Identify which cell holds the provided text, then report its [x, y] central coordinate. 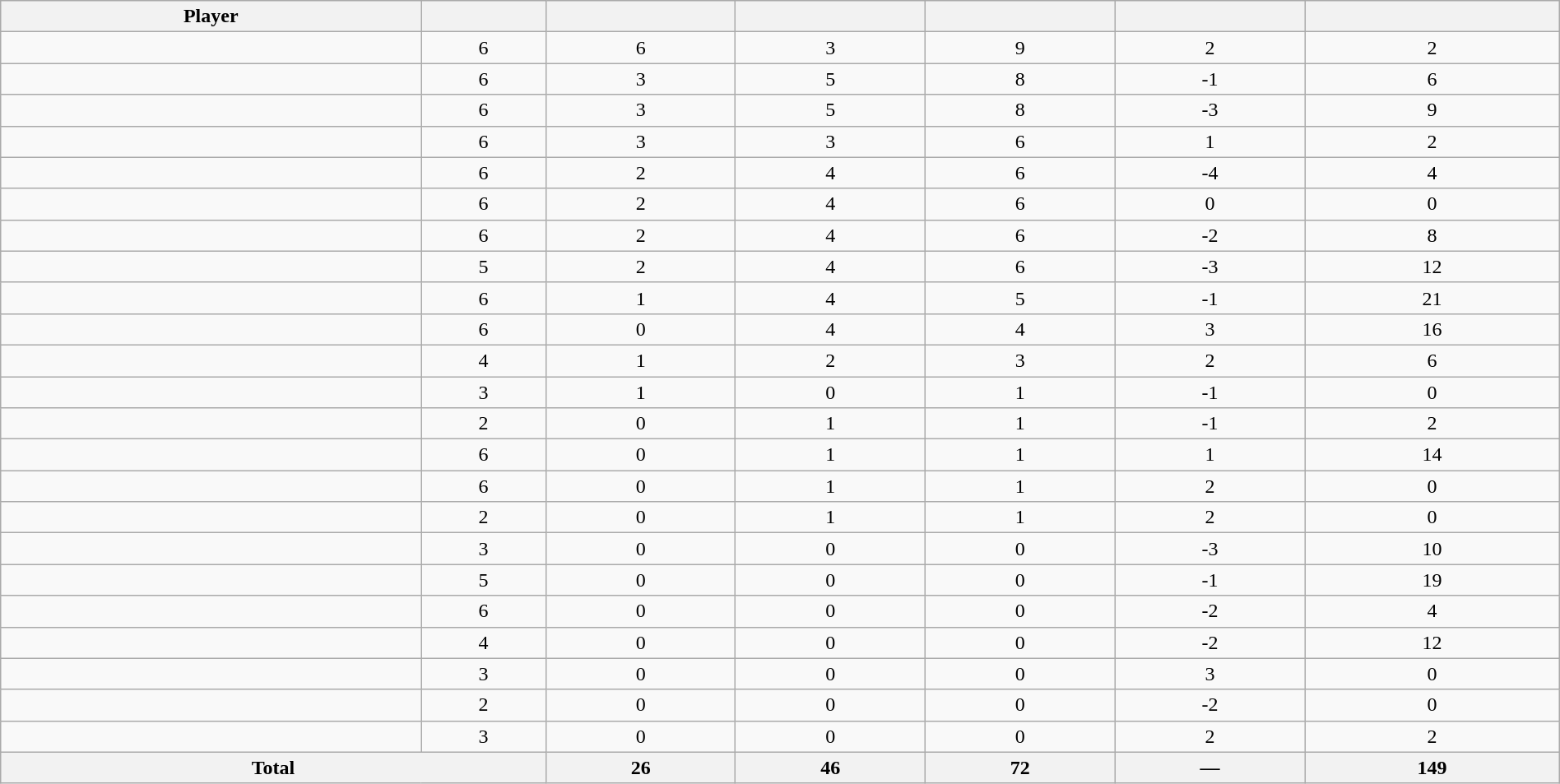
46 [831, 768]
16 [1432, 329]
Player [211, 16]
14 [1432, 455]
149 [1432, 768]
26 [640, 768]
-4 [1209, 173]
72 [1020, 768]
19 [1432, 580]
21 [1432, 298]
— [1209, 768]
Total [273, 768]
10 [1432, 549]
